Pinpoint the cell where the given text exists, returning its [X, Y] midpoint coordinate. 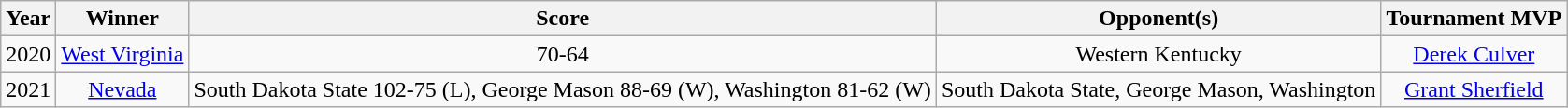
Score [563, 19]
Opponent(s) [1158, 19]
2021 [28, 89]
Winner [122, 19]
2020 [28, 54]
South Dakota State, George Mason, Washington [1158, 89]
Tournament MVP [1474, 19]
South Dakota State 102-75 (L), George Mason 88-69 (W), Washington 81-62 (W) [563, 89]
Western Kentucky [1158, 54]
Derek Culver [1474, 54]
Grant Sherfield [1474, 89]
70-64 [563, 54]
West Virginia [122, 54]
Nevada [122, 89]
Year [28, 19]
